Locate the cell with the specified text and output its (X, Y) center coordinate. 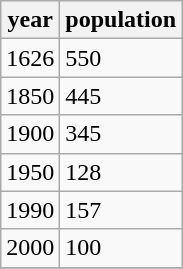
445 (121, 96)
157 (121, 210)
1950 (30, 172)
550 (121, 58)
1850 (30, 96)
2000 (30, 248)
345 (121, 134)
1626 (30, 58)
1900 (30, 134)
100 (121, 248)
year (30, 20)
population (121, 20)
128 (121, 172)
1990 (30, 210)
